Return [x, y] of the center of cell containing provided text 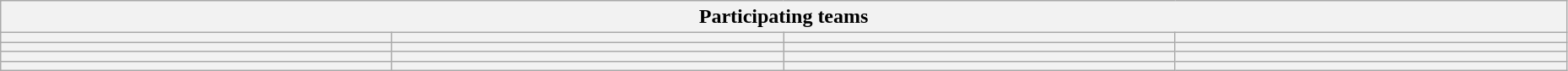
Participating teams [784, 17]
